Return the (X, Y) coordinate for the center point of the cell that contains the specified text.  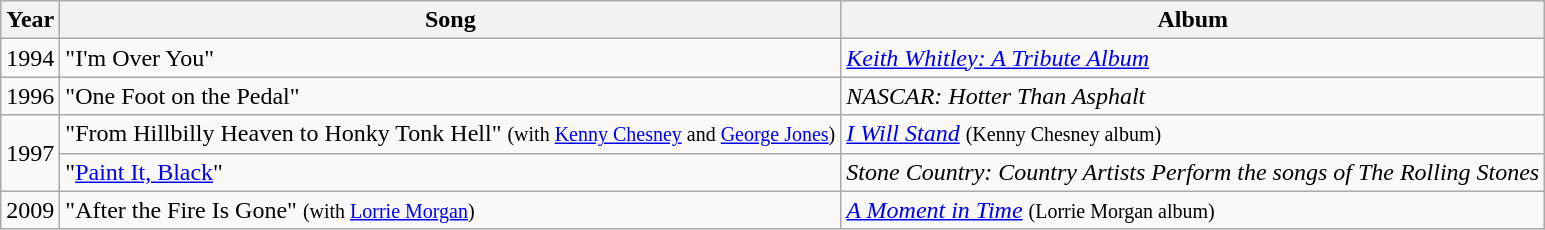
"I'm Over You" (450, 58)
2009 (30, 210)
I Will Stand (Kenny Chesney album) (1193, 134)
Stone Country: Country Artists Perform the songs of The Rolling Stones (1193, 172)
1997 (30, 153)
"Paint It, Black" (450, 172)
Song (450, 20)
NASCAR: Hotter Than Asphalt (1193, 96)
Keith Whitley: A Tribute Album (1193, 58)
A Moment in Time (Lorrie Morgan album) (1193, 210)
Year (30, 20)
Album (1193, 20)
"From Hillbilly Heaven to Honky Tonk Hell" (with Kenny Chesney and George Jones) (450, 134)
1994 (30, 58)
1996 (30, 96)
"After the Fire Is Gone" (with Lorrie Morgan) (450, 210)
"One Foot on the Pedal" (450, 96)
